Provide the [x, y] coordinate of the cell's center where the given text is located.  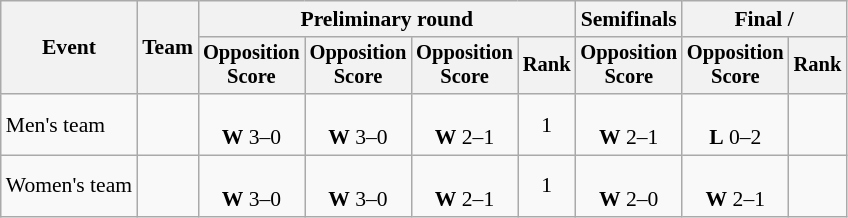
Event [69, 48]
Final / [764, 19]
Team [168, 48]
Semifinals [628, 19]
Preliminary round [386, 19]
W 2–0 [628, 186]
Women's team [69, 186]
Men's team [69, 124]
L 0–2 [736, 124]
